Detect which cell encompasses the target text, then output its [x, y] center coordinate. 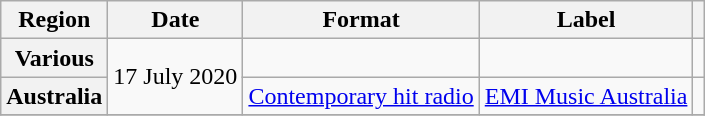
Australia [54, 96]
Date [176, 20]
Contemporary hit radio [361, 96]
Format [361, 20]
Label [586, 20]
Region [54, 20]
17 July 2020 [176, 77]
EMI Music Australia [586, 96]
Various [54, 58]
